Identify which cell holds the provided text, then report its (X, Y) central coordinate. 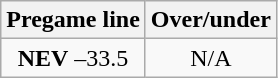
NEV –33.5 (74, 58)
Pregame line (74, 20)
Over/under (210, 20)
N/A (210, 58)
